Provide the [X, Y] coordinate of the cell's center where the given text is located.  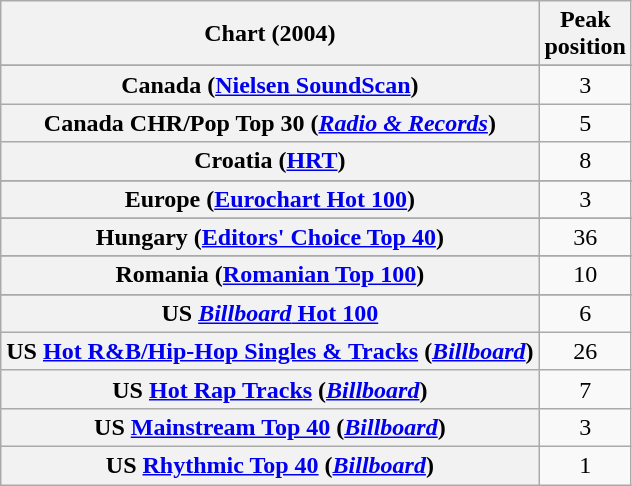
US Billboard Hot 100 [270, 313]
US Hot R&B/Hip-Hop Singles & Tracks (Billboard) [270, 351]
Peakposition [585, 34]
6 [585, 313]
US Hot Rap Tracks (Billboard) [270, 389]
US Mainstream Top 40 (Billboard) [270, 427]
Hungary (Editors' Choice Top 40) [270, 237]
Romania (Romanian Top 100) [270, 275]
1 [585, 465]
Europe (Eurochart Hot 100) [270, 199]
Croatia (HRT) [270, 161]
7 [585, 389]
26 [585, 351]
Chart (2004) [270, 34]
Canada (Nielsen SoundScan) [270, 85]
10 [585, 275]
Canada CHR/Pop Top 30 (Radio & Records) [270, 123]
US Rhythmic Top 40 (Billboard) [270, 465]
36 [585, 237]
5 [585, 123]
8 [585, 161]
